Output the [X, Y] coordinate of the center of the cell containing the given text.  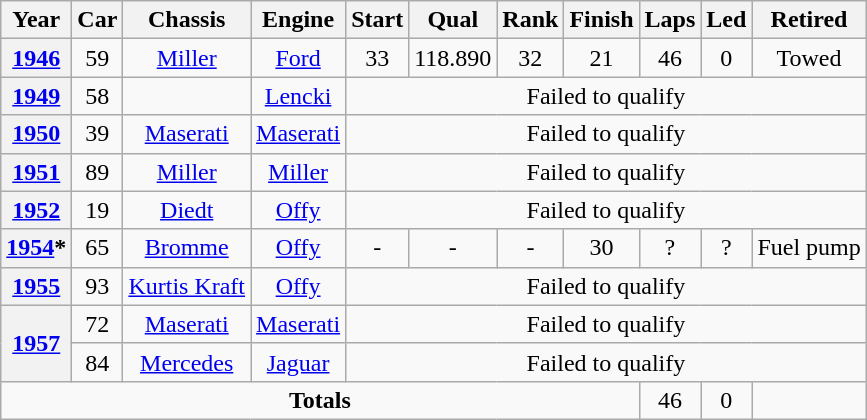
Diedt [187, 210]
1950 [36, 134]
93 [98, 286]
1951 [36, 172]
Qual [453, 20]
Start [378, 20]
Car [98, 20]
Totals [320, 400]
Towed [809, 58]
1955 [36, 286]
72 [98, 324]
Rank [530, 20]
Lencki [298, 96]
Led [726, 20]
Bromme [187, 248]
1952 [36, 210]
84 [98, 362]
89 [98, 172]
33 [378, 58]
30 [602, 248]
Fuel pump [809, 248]
Laps [670, 20]
65 [98, 248]
Chassis [187, 20]
32 [530, 58]
Retired [809, 20]
Jaguar [298, 362]
59 [98, 58]
Ford [298, 58]
Mercedes [187, 362]
118.890 [453, 58]
58 [98, 96]
Year [36, 20]
1949 [36, 96]
21 [602, 58]
1954* [36, 248]
39 [98, 134]
1957 [36, 343]
Kurtis Kraft [187, 286]
19 [98, 210]
1946 [36, 58]
Finish [602, 20]
Engine [298, 20]
